Locate the cell with the specified text and output its (X, Y) center coordinate. 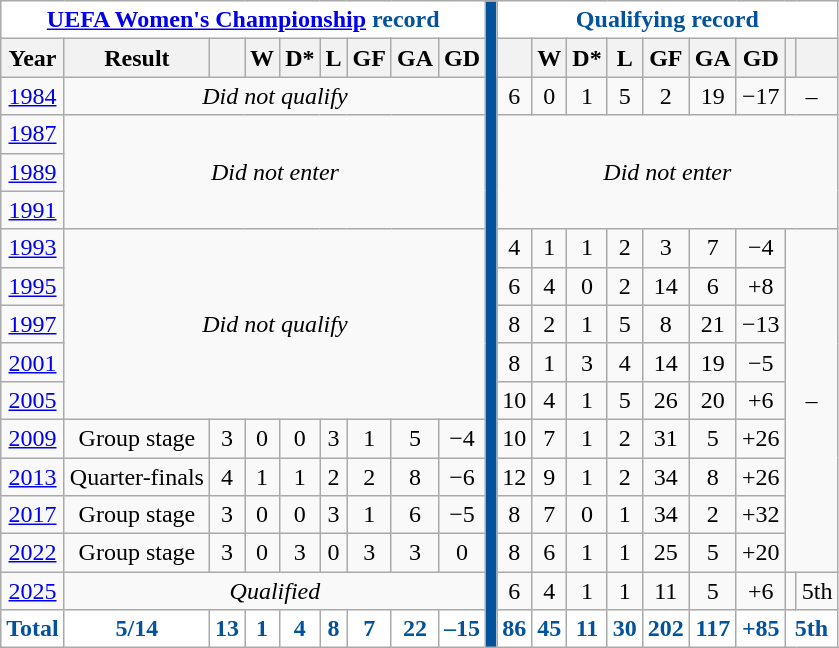
1993 (33, 248)
Quarter-finals (136, 477)
1984 (33, 96)
2009 (33, 438)
117 (712, 629)
−6 (462, 477)
45 (550, 629)
2022 (33, 553)
2025 (33, 591)
Year (33, 58)
26 (666, 400)
86 (514, 629)
Total (33, 629)
31 (666, 438)
25 (666, 553)
1987 (33, 134)
+85 (760, 629)
21 (712, 324)
Qualified (274, 591)
+20 (760, 553)
13 (226, 629)
9 (550, 477)
2017 (33, 515)
+32 (760, 515)
5/14 (136, 629)
1989 (33, 172)
30 (624, 629)
2013 (33, 477)
Result (136, 58)
Qualifying record (668, 20)
12 (514, 477)
–15 (462, 629)
−17 (760, 96)
20 (712, 400)
UEFA Women's Championship record (244, 20)
2001 (33, 362)
202 (666, 629)
−13 (760, 324)
1991 (33, 210)
1995 (33, 286)
+8 (760, 286)
1997 (33, 324)
22 (414, 629)
2005 (33, 400)
